Return [x, y] of the center of cell containing provided text 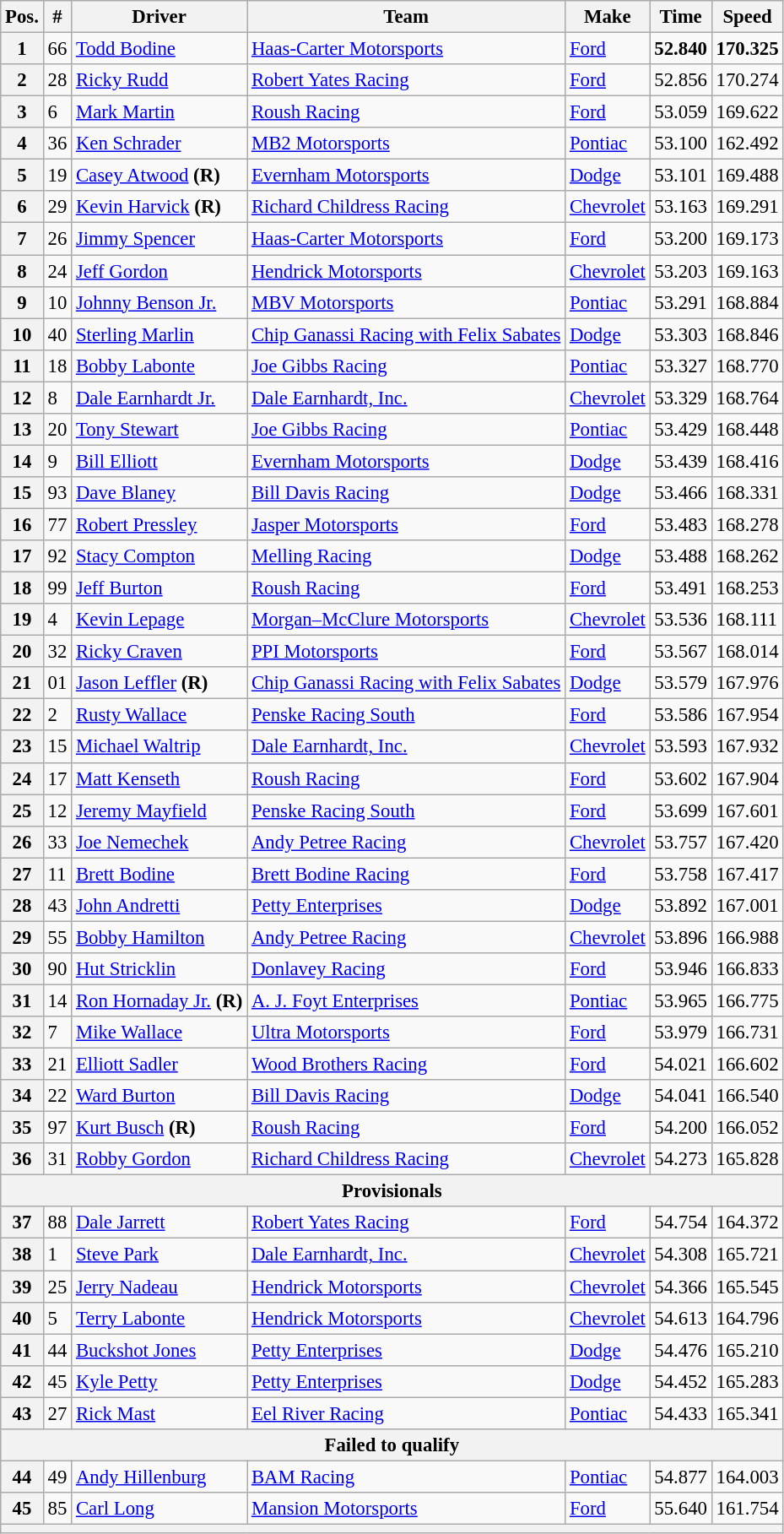
Kurt Busch (R) [160, 1128]
Jeff Gordon [160, 271]
3 [22, 112]
54.200 [680, 1128]
168.416 [748, 461]
Robert Pressley [160, 524]
53.200 [680, 239]
Carl Long [160, 1509]
Mike Wallace [160, 1033]
54.754 [680, 1223]
Terry Labonte [160, 1318]
Stacy Compton [160, 556]
53.329 [680, 398]
167.417 [748, 874]
169.163 [748, 271]
97 [57, 1128]
53.439 [680, 461]
53.946 [680, 969]
93 [57, 493]
52.840 [680, 49]
53.101 [680, 176]
16 [22, 524]
49 [57, 1477]
53.303 [680, 334]
167.904 [748, 778]
Ward Burton [160, 1096]
88 [57, 1223]
54.452 [680, 1381]
34 [22, 1096]
Todd Bodine [160, 49]
170.274 [748, 80]
53.979 [680, 1033]
77 [57, 524]
66 [57, 49]
PPI Motorsports [407, 652]
53.757 [680, 842]
Michael Waltrip [160, 747]
53.483 [680, 524]
Failed to qualify [392, 1445]
53.203 [680, 271]
167.601 [748, 810]
54.476 [680, 1350]
53.896 [680, 937]
164.003 [748, 1477]
Bobby Hamilton [160, 937]
53.327 [680, 366]
53.291 [680, 302]
Ken Schrader [160, 144]
35 [22, 1128]
53.466 [680, 493]
53.586 [680, 715]
Matt Kenseth [160, 778]
166.731 [748, 1033]
164.796 [748, 1318]
Elliott Sadler [160, 1065]
165.210 [748, 1350]
165.341 [748, 1413]
Melling Racing [407, 556]
Jerry Nadeau [160, 1287]
01 [57, 683]
Tony Stewart [160, 430]
168.014 [748, 652]
167.420 [748, 842]
Ron Hornaday Jr. (R) [160, 1000]
Rick Mast [160, 1413]
168.764 [748, 398]
168.770 [748, 366]
Buckshot Jones [160, 1350]
Mansion Motorsports [407, 1509]
169.622 [748, 112]
Driver [160, 17]
166.833 [748, 969]
90 [57, 969]
Donlavey Racing [407, 969]
165.283 [748, 1381]
41 [22, 1350]
23 [22, 747]
Steve Park [160, 1255]
Wood Brothers Racing [407, 1065]
Hut Stricklin [160, 969]
168.846 [748, 334]
53.602 [680, 778]
169.291 [748, 207]
53.429 [680, 430]
52.856 [680, 80]
54.366 [680, 1287]
54.613 [680, 1318]
Joe Nemechek [160, 842]
Team [407, 17]
Jimmy Spencer [160, 239]
166.988 [748, 937]
53.593 [680, 747]
53.965 [680, 1000]
42 [22, 1381]
168.253 [748, 588]
Sterling Marlin [160, 334]
53.059 [680, 112]
168.884 [748, 302]
John Andretti [160, 906]
166.540 [748, 1096]
Make [608, 17]
Rusty Wallace [160, 715]
53.579 [680, 683]
39 [22, 1287]
166.775 [748, 1000]
Eel River Racing [407, 1413]
167.932 [748, 747]
161.754 [748, 1509]
37 [22, 1223]
Kyle Petty [160, 1381]
55 [57, 937]
13 [22, 430]
Jason Leffler (R) [160, 683]
A. J. Foyt Enterprises [407, 1000]
162.492 [748, 144]
54.308 [680, 1255]
Brett Bodine Racing [407, 874]
Kevin Lepage [160, 620]
Mark Martin [160, 112]
Dale Earnhardt Jr. [160, 398]
54.433 [680, 1413]
165.828 [748, 1159]
Andy Hillenburg [160, 1477]
55.640 [680, 1509]
Pos. [22, 17]
Time [680, 17]
Jeff Burton [160, 588]
167.001 [748, 906]
53.892 [680, 906]
54.273 [680, 1159]
85 [57, 1509]
99 [57, 588]
168.111 [748, 620]
53.488 [680, 556]
Bobby Labonte [160, 366]
170.325 [748, 49]
167.954 [748, 715]
Jeremy Mayfield [160, 810]
Morgan–McClure Motorsports [407, 620]
Casey Atwood (R) [160, 176]
53.491 [680, 588]
Robby Gordon [160, 1159]
53.100 [680, 144]
168.262 [748, 556]
168.278 [748, 524]
169.488 [748, 176]
54.021 [680, 1065]
BAM Racing [407, 1477]
53.758 [680, 874]
166.052 [748, 1128]
Jasper Motorsports [407, 524]
Johnny Benson Jr. [160, 302]
# [57, 17]
38 [22, 1255]
165.545 [748, 1287]
92 [57, 556]
169.173 [748, 239]
Bill Elliott [160, 461]
Ricky Rudd [160, 80]
Dave Blaney [160, 493]
166.602 [748, 1065]
168.331 [748, 493]
164.372 [748, 1223]
Ricky Craven [160, 652]
54.877 [680, 1477]
MB2 Motorsports [407, 144]
167.976 [748, 683]
54.041 [680, 1096]
Ultra Motorsports [407, 1033]
Kevin Harvick (R) [160, 207]
Dale Jarrett [160, 1223]
Provisionals [392, 1191]
53.567 [680, 652]
MBV Motorsports [407, 302]
Brett Bodine [160, 874]
168.448 [748, 430]
30 [22, 969]
53.163 [680, 207]
53.699 [680, 810]
53.536 [680, 620]
165.721 [748, 1255]
Speed [748, 17]
